Locate the cell with the specified text and output its (x, y) center coordinate. 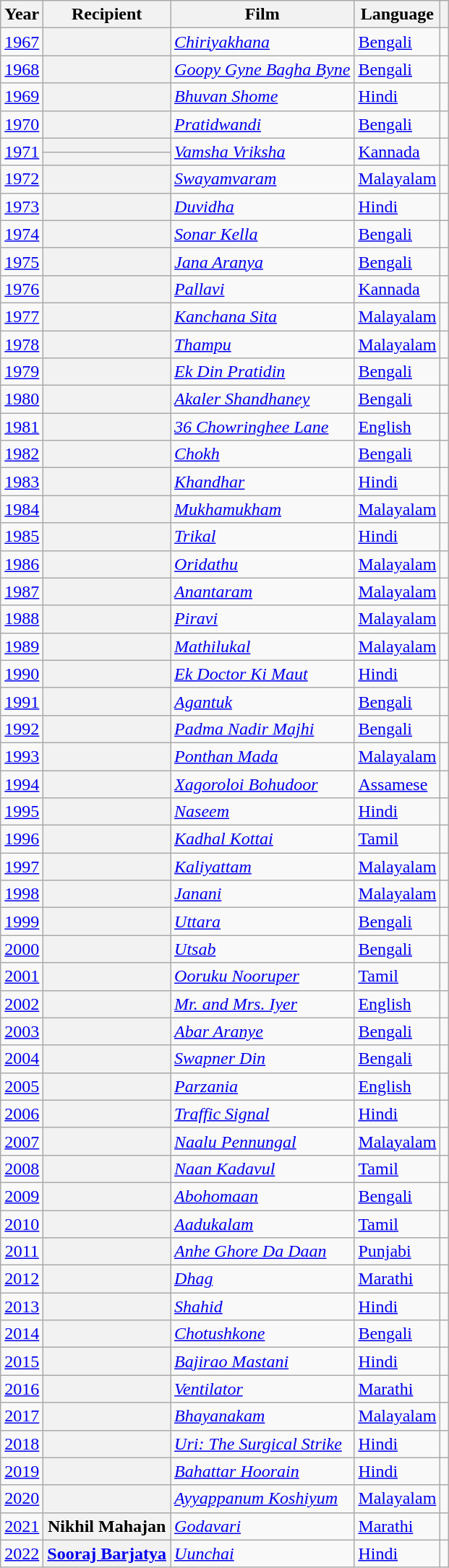
2022 (22, 1554)
1996 (22, 839)
Duvidha (262, 207)
Sonar Kella (262, 234)
1987 (22, 592)
Abohomaan (262, 1196)
36 Chowringhee Lane (262, 427)
Uri: The Surgical Strike (262, 1444)
Jana Aranya (262, 261)
Bajirao Mastani (262, 1361)
Kadhal Kottai (262, 839)
Godavari (262, 1526)
1993 (22, 756)
Bhayanakam (262, 1416)
Ayyappanum Koshiyum (262, 1499)
1994 (22, 784)
2009 (22, 1196)
Dhag (262, 1279)
1995 (22, 812)
1967 (22, 42)
Ventilator (262, 1389)
1981 (22, 427)
1998 (22, 894)
1972 (22, 179)
1990 (22, 674)
1970 (22, 124)
Swayamvaram (262, 179)
1978 (22, 345)
Padma Nadir Majhi (262, 729)
Language (398, 14)
2006 (22, 1114)
Mathilukal (262, 646)
Sooraj Barjatya (107, 1554)
2004 (22, 1059)
Naalu Pennungal (262, 1141)
1977 (22, 316)
2003 (22, 1031)
Trikal (262, 537)
Mr. and Mrs. Iyer (262, 1004)
Naseem (262, 812)
2011 (22, 1252)
2018 (22, 1444)
2005 (22, 1086)
Kanchana Sita (262, 316)
2020 (22, 1499)
Recipient (107, 14)
Chotushkone (262, 1334)
Anhe Ghore Da Daan (262, 1252)
Ek Doctor Ki Maut (262, 674)
Year (22, 14)
1979 (22, 372)
2016 (22, 1389)
2017 (22, 1416)
1975 (22, 261)
Nikhil Mahajan (107, 1526)
1971 (22, 152)
Assamese (398, 784)
Bahattar Hoorain (262, 1471)
Janani (262, 894)
Aadukalam (262, 1224)
1986 (22, 564)
1976 (22, 289)
2021 (22, 1526)
Agantuk (262, 701)
Khandhar (262, 482)
1984 (22, 509)
Ek Din Pratidin (262, 372)
1999 (22, 922)
Film (262, 14)
Shahid (262, 1307)
2000 (22, 949)
2007 (22, 1141)
Ponthan Mada (262, 756)
Thampu (262, 345)
1974 (22, 234)
1969 (22, 97)
1992 (22, 729)
Utsab (262, 949)
Vamsha Vriksha (262, 152)
Parzania (262, 1086)
2014 (22, 1334)
2019 (22, 1471)
2002 (22, 1004)
Naan Kadavul (262, 1169)
1983 (22, 482)
Uttara (262, 922)
Pratidwandi (262, 124)
Chiriyakhana (262, 42)
2012 (22, 1279)
Oridathu (262, 564)
Swapner Din (262, 1059)
Goopy Gyne Bagha Byne (262, 69)
1991 (22, 701)
Punjabi (398, 1252)
Pallavi (262, 289)
Traffic Signal (262, 1114)
2008 (22, 1169)
Abar Aranye (262, 1031)
Ooruku Nooruper (262, 976)
1989 (22, 646)
Akaler Shandhaney (262, 399)
Chokh (262, 454)
Anantaram (262, 592)
Uunchai (262, 1554)
1988 (22, 619)
2015 (22, 1361)
1985 (22, 537)
1997 (22, 867)
Mukhamukham (262, 509)
2001 (22, 976)
1973 (22, 207)
2013 (22, 1307)
1968 (22, 69)
Kaliyattam (262, 867)
Xagoroloi Bohudoor (262, 784)
Piravi (262, 619)
1982 (22, 454)
Bhuvan Shome (262, 97)
2010 (22, 1224)
1980 (22, 399)
